Return [x, y] of the center of cell containing provided text 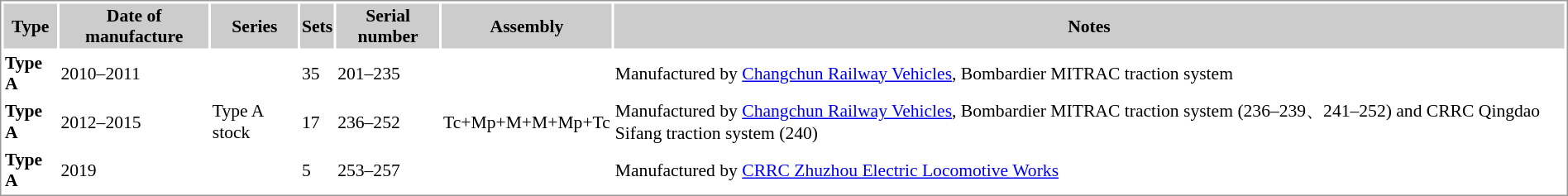
201–235 [389, 74]
5 [317, 170]
236–252 [389, 121]
253–257 [389, 170]
Manufactured by Changchun Railway Vehicles, Bombardier MITRAC traction system (236–239、241–252) and CRRC Qingdao Sifang traction system (240) [1088, 121]
Sets [317, 26]
Notes [1088, 26]
2019 [134, 170]
Assembly [528, 26]
Manufactured by CRRC Zhuzhou Electric Locomotive Works [1088, 170]
Serial number [389, 26]
17 [317, 121]
Date of manufacture [134, 26]
Manufactured by Changchun Railway Vehicles, Bombardier MITRAC traction system [1088, 74]
Tc+Mp+M+M+Mp+Tc [528, 122]
Type A stock [255, 122]
Series [255, 26]
Type [30, 26]
2012–2015 [134, 121]
35 [317, 74]
2010–2011 [134, 74]
